Pinpoint the cell where the given text exists, returning its (x, y) midpoint coordinate. 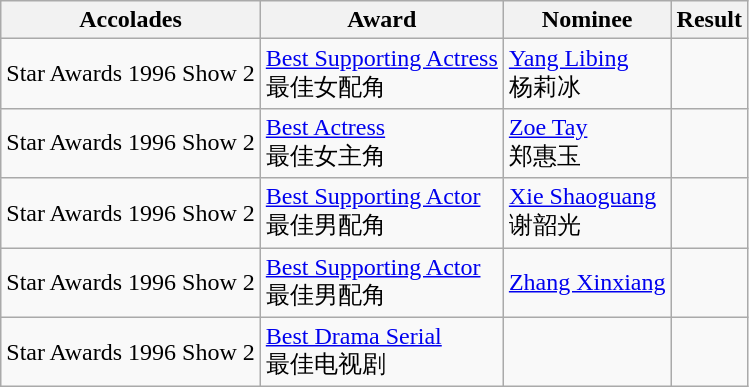
Xie Shaoguang 谢韶光 (587, 213)
Accolades (131, 20)
Result (709, 20)
Best Drama Serial 最佳电视剧 (382, 352)
Best Supporting Actress 最佳女配角 (382, 74)
Yang Libing 杨莉冰 (587, 74)
Award (382, 20)
Zhang Xinxiang (587, 283)
Nominee (587, 20)
Best Actress 最佳女主角 (382, 143)
Zoe Tay 郑惠玉 (587, 143)
